Return [X, Y] of the center of cell containing provided text 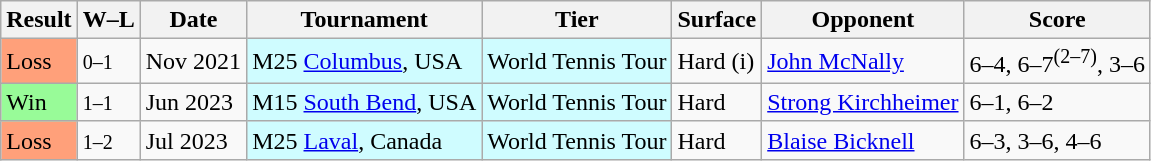
Jul 2023 [193, 140]
Score [1057, 20]
John McNally [863, 62]
Date [193, 20]
6–3, 3–6, 4–6 [1057, 140]
M15 South Bend, USA [364, 102]
0–1 [108, 62]
6–1, 6–2 [1057, 102]
M25 Columbus, USA [364, 62]
Blaise Bicknell [863, 140]
Opponent [863, 20]
Nov 2021 [193, 62]
Jun 2023 [193, 102]
Result [39, 20]
1–1 [108, 102]
Hard (i) [717, 62]
W–L [108, 20]
Tournament [364, 20]
Tier [577, 20]
1–2 [108, 140]
Strong Kirchheimer [863, 102]
Surface [717, 20]
M25 Laval, Canada [364, 140]
Win [39, 102]
6–4, 6–7(2–7), 3–6 [1057, 62]
